Output the [X, Y] coordinate of the center of the cell containing the given text.  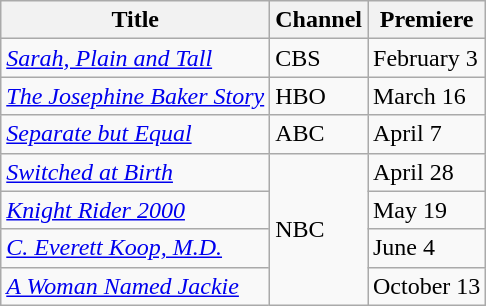
HBO [319, 96]
C. Everett Koop, M.D. [136, 248]
Sarah, Plain and Tall [136, 58]
CBS [319, 58]
ABC [319, 134]
NBC [319, 229]
The Josephine Baker Story [136, 96]
A Woman Named Jackie [136, 286]
April 7 [427, 134]
April 28 [427, 172]
May 19 [427, 210]
October 13 [427, 286]
March 16 [427, 96]
February 3 [427, 58]
Title [136, 20]
Premiere [427, 20]
Separate but Equal [136, 134]
June 4 [427, 248]
Knight Rider 2000 [136, 210]
Switched at Birth [136, 172]
Channel [319, 20]
